Find where the given text appears and provide that cell's center as [x, y] coordinate. 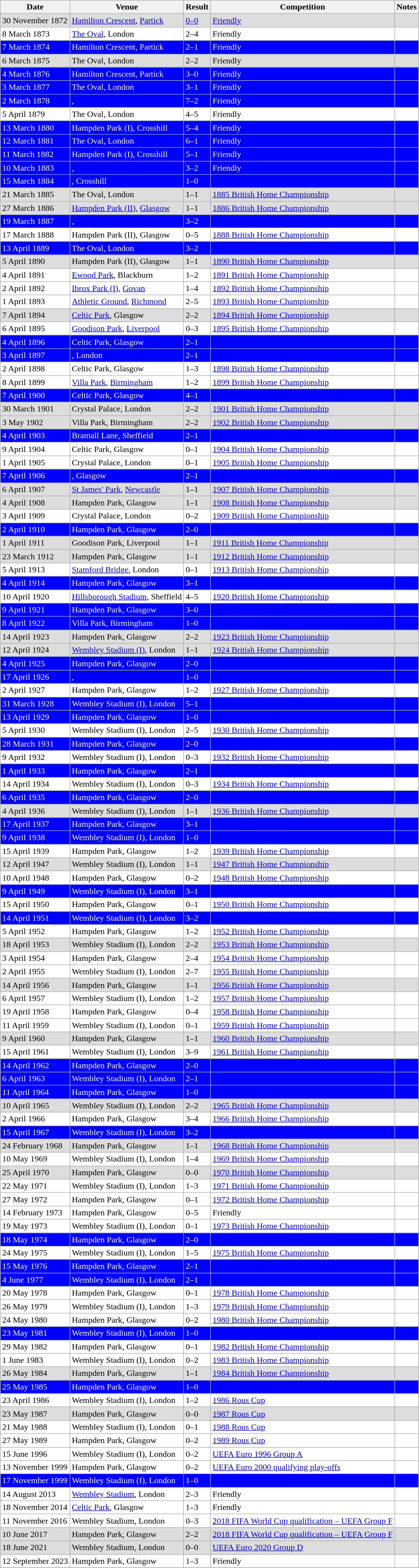
9 April 1921 [35, 610]
10 April 1965 [35, 1106]
1934 British Home Championship [302, 784]
Bramall Lane, Sheffield [127, 436]
1923 British Home Championship [302, 637]
UEFA Euro 2020 Group D [302, 1548]
1957 British Home Championship [302, 998]
23 April 1986 [35, 1400]
1973 British Home Championship [302, 1226]
24 February 1968 [35, 1146]
4 April 1891 [35, 275]
2–7 [197, 971]
8 April 1922 [35, 623]
31 March 1928 [35, 704]
Hillsborough Stadium, Sheffield [127, 597]
1886 British Home Championship [302, 208]
5 April 1913 [35, 569]
15 March 1884 [35, 181]
1968 British Home Championship [302, 1146]
1961 British Home Championship [302, 1052]
10 June 2017 [35, 1534]
Venue [127, 7]
27 March 1886 [35, 208]
4 March 1876 [35, 74]
1 June 1983 [35, 1360]
26 May 1979 [35, 1306]
14 April 1962 [35, 1065]
Ewood Park, Blackburn [127, 275]
1909 British Home Championship [302, 516]
1959 British Home Championship [302, 1025]
14 April 1951 [35, 918]
1899 British Home Championship [302, 382]
1953 British Home Championship [302, 945]
9 April 1932 [35, 757]
22 May 1971 [35, 1186]
9 April 1949 [35, 891]
1955 British Home Championship [302, 971]
1972 British Home Championship [302, 1199]
27 May 1972 [35, 1199]
23 March 1912 [35, 556]
Date [35, 7]
7 April 1894 [35, 315]
12 March 1881 [35, 141]
23 May 1987 [35, 1413]
3 April 1954 [35, 958]
1927 British Home Championship [302, 690]
9 April 1938 [35, 838]
2–3 [197, 1494]
2 April 1927 [35, 690]
2 April 1910 [35, 529]
3–4 [197, 1119]
18 June 2021 [35, 1548]
1989 Rous Cup [302, 1440]
14 April 1923 [35, 637]
15 June 1996 [35, 1454]
4 April 1914 [35, 583]
4 June 1977 [35, 1280]
5 April 1890 [35, 262]
1901 British Home Championship [302, 409]
7 March 1874 [35, 47]
18 April 1953 [35, 945]
1979 British Home Championship [302, 1306]
1975 British Home Championship [302, 1253]
Athletic Ground, Richmond [127, 302]
Notes [407, 7]
17 April 1937 [35, 824]
1902 British Home Championship [302, 422]
, Glasgow [127, 476]
4–1 [197, 396]
1888 British Home Championship [302, 235]
1948 British Home Championship [302, 878]
1892 British Home Championship [302, 288]
12 September 2023 [35, 1561]
1956 British Home Championship [302, 985]
13 March 1880 [35, 127]
1936 British Home Championship [302, 811]
1885 British Home Championship [302, 195]
10 April 1920 [35, 597]
13 April 1889 [35, 248]
1984 British Home Championship [302, 1373]
15 April 1950 [35, 905]
1988 Rous Cup [302, 1427]
12 April 1924 [35, 650]
6 April 1963 [35, 1079]
14 April 1956 [35, 985]
1939 British Home Championship [302, 851]
26 May 1984 [35, 1373]
1958 British Home Championship [302, 1012]
1890 British Home Championship [302, 262]
1893 British Home Championship [302, 302]
, London [127, 355]
1971 British Home Championship [302, 1186]
Result [197, 7]
9 April 1960 [35, 1039]
7–2 [197, 101]
Competition [302, 7]
21 March 1885 [35, 195]
24 May 1980 [35, 1320]
11 November 2016 [35, 1521]
6 April 1895 [35, 328]
3–9 [197, 1052]
2 April 1892 [35, 288]
13 April 1929 [35, 717]
6–1 [197, 141]
4 April 1908 [35, 503]
6 April 1935 [35, 797]
4 April 1903 [35, 436]
UEFA Euro 1996 Group A [302, 1454]
14 August 2013 [35, 1494]
1983 British Home Championship [302, 1360]
18 May 1974 [35, 1239]
11 April 1959 [35, 1025]
28 March 1931 [35, 744]
1904 British Home Championship [302, 449]
30 November 1872 [35, 20]
19 March 1887 [35, 221]
1911 British Home Championship [302, 543]
21 May 1988 [35, 1427]
0–4 [197, 1012]
14 April 1934 [35, 784]
1960 British Home Championship [302, 1039]
1965 British Home Championship [302, 1106]
18 November 2014 [35, 1507]
1–5 [197, 1253]
30 March 1901 [35, 409]
1912 British Home Championship [302, 556]
1895 British Home Championship [302, 328]
15 April 1967 [35, 1132]
1 April 1893 [35, 302]
1966 British Home Championship [302, 1119]
4 April 1896 [35, 342]
2 April 1898 [35, 369]
7 April 1906 [35, 476]
2 April 1955 [35, 971]
1932 British Home Championship [302, 757]
13 November 1999 [35, 1467]
8 April 1899 [35, 382]
19 May 1973 [35, 1226]
10 March 1883 [35, 168]
Stamford Bridge, London [127, 569]
2 March 1878 [35, 101]
29 May 1982 [35, 1347]
1950 British Home Championship [302, 905]
St James' Park, Newcastle [127, 489]
1980 British Home Championship [302, 1320]
25 April 1970 [35, 1172]
1970 British Home Championship [302, 1172]
1952 British Home Championship [302, 931]
24 May 1975 [35, 1253]
6 April 1957 [35, 998]
1920 British Home Championship [302, 597]
Ibrox Park (I), Govan [127, 288]
6 April 1907 [35, 489]
1947 British Home Championship [302, 864]
6 March 1875 [35, 61]
15 April 1961 [35, 1052]
1898 British Home Championship [302, 369]
1978 British Home Championship [302, 1293]
1905 British Home Championship [302, 462]
4 April 1936 [35, 811]
UEFA Euro 2000 qualifying play-offs [302, 1467]
5–4 [197, 127]
1891 British Home Championship [302, 275]
1 April 1911 [35, 543]
3 March 1877 [35, 87]
19 April 1958 [35, 1012]
1908 British Home Championship [302, 503]
1924 British Home Championship [302, 650]
1 April 1933 [35, 770]
11 March 1882 [35, 154]
1954 British Home Championship [302, 958]
17 November 1999 [35, 1481]
3 April 1909 [35, 516]
20 May 1978 [35, 1293]
1 April 1905 [35, 462]
8 March 1873 [35, 34]
27 May 1989 [35, 1440]
1969 British Home Championship [302, 1159]
15 April 1939 [35, 851]
4 April 1925 [35, 663]
1894 British Home Championship [302, 315]
5 April 1952 [35, 931]
17 March 1888 [35, 235]
1907 British Home Championship [302, 489]
1982 British Home Championship [302, 1347]
3 April 1897 [35, 355]
, Crosshill [127, 181]
2 April 1966 [35, 1119]
11 April 1964 [35, 1092]
10 April 1948 [35, 878]
5 April 1930 [35, 730]
1987 Rous Cup [302, 1413]
23 May 1981 [35, 1333]
1913 British Home Championship [302, 569]
9 April 1904 [35, 449]
12 April 1947 [35, 864]
14 February 1973 [35, 1213]
15 May 1976 [35, 1266]
3 May 1902 [35, 422]
5 April 1879 [35, 114]
1986 Rous Cup [302, 1400]
25 May 1985 [35, 1387]
17 April 1926 [35, 677]
10 May 1969 [35, 1159]
7 April 1900 [35, 396]
1930 British Home Championship [302, 730]
